Locate the cell with the specified text and output its (X, Y) center coordinate. 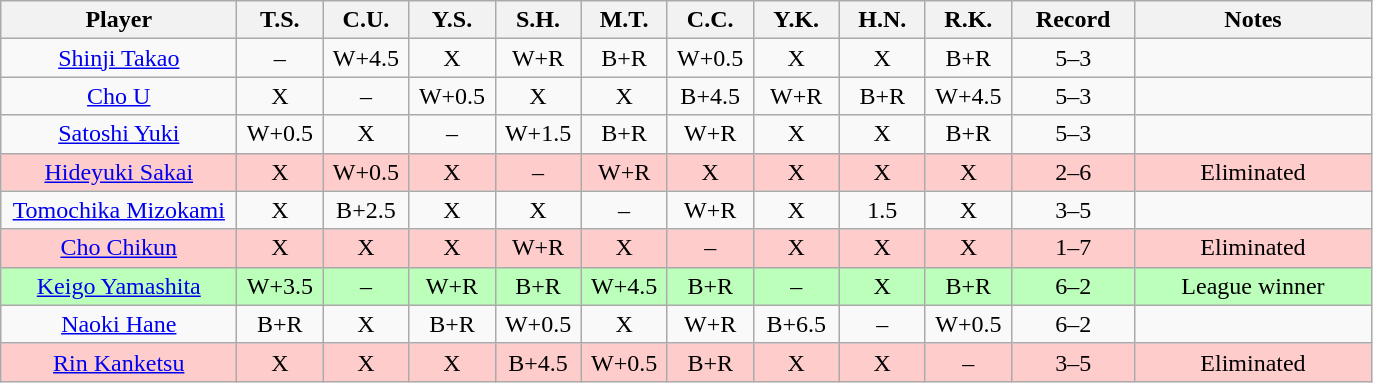
Cho Chikun (119, 248)
Satoshi Yuki (119, 134)
Rin Kanketsu (119, 362)
R.K. (968, 20)
Player (119, 20)
Y.K. (796, 20)
1–7 (1073, 248)
Hideyuki Sakai (119, 172)
C.C. (710, 20)
M.T. (624, 20)
B+6.5 (796, 324)
H.N. (882, 20)
1.5 (882, 210)
T.S. (280, 20)
Tomochika Mizokami (119, 210)
Cho U (119, 96)
Naoki Hane (119, 324)
W+1.5 (538, 134)
League winner (1253, 286)
Keigo Yamashita (119, 286)
Notes (1253, 20)
2–6 (1073, 172)
S.H. (538, 20)
Y.S. (452, 20)
Shinji Takao (119, 58)
W+3.5 (280, 286)
Record (1073, 20)
B+2.5 (366, 210)
C.U. (366, 20)
